Extract the [X, Y] coordinate from the center of the cell holding the provided text.  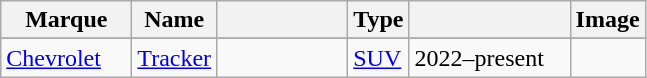
2022–present [490, 58]
Tracker [174, 58]
Chevrolet [66, 58]
Image [608, 20]
Name [174, 20]
Type [378, 20]
SUV [378, 58]
Marque [66, 20]
